Determine the (x, y) coordinate at the center of the cell enclosing the given text.  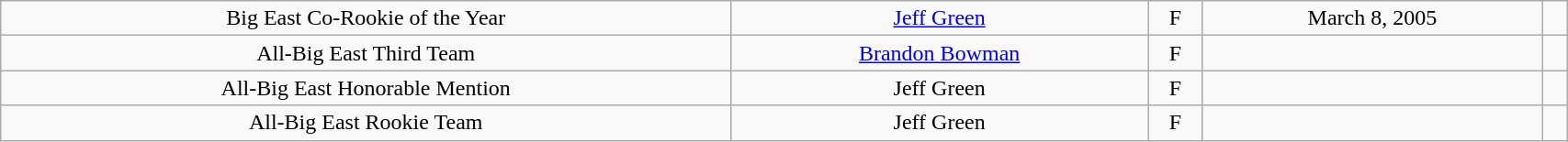
All-Big East Third Team (366, 53)
Big East Co-Rookie of the Year (366, 18)
All-Big East Rookie Team (366, 123)
March 8, 2005 (1372, 18)
All-Big East Honorable Mention (366, 88)
Brandon Bowman (940, 53)
